Find where the given text appears and provide that cell's center as (x, y) coordinate. 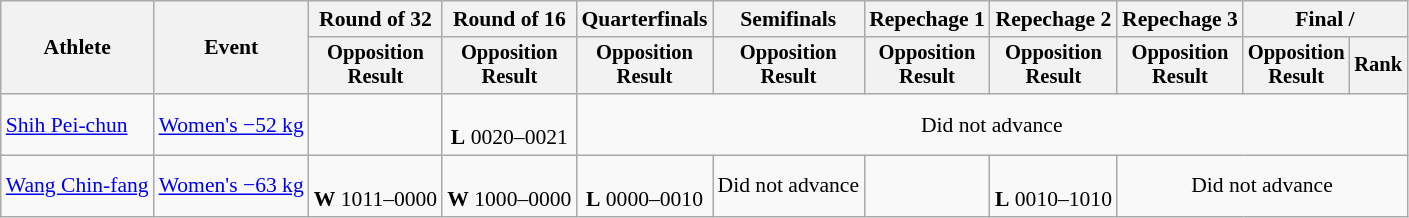
Rank (1378, 66)
Repechage 1 (927, 19)
Event (232, 48)
Round of 32 (376, 19)
Repechage 2 (1054, 19)
Shih Pei-chun (78, 124)
L 0020–0021 (509, 124)
W 1011–0000 (376, 186)
Round of 16 (509, 19)
W 1000–0000 (509, 186)
Final / (1325, 19)
Repechage 3 (1180, 19)
Women's −63 kg (232, 186)
Quarterfinals (644, 19)
L 0010–1010 (1054, 186)
Semifinals (788, 19)
Women's −52 kg (232, 124)
Athlete (78, 48)
L 0000–0010 (644, 186)
Wang Chin-fang (78, 186)
